Pinpoint the cell where the given text exists, returning its [x, y] midpoint coordinate. 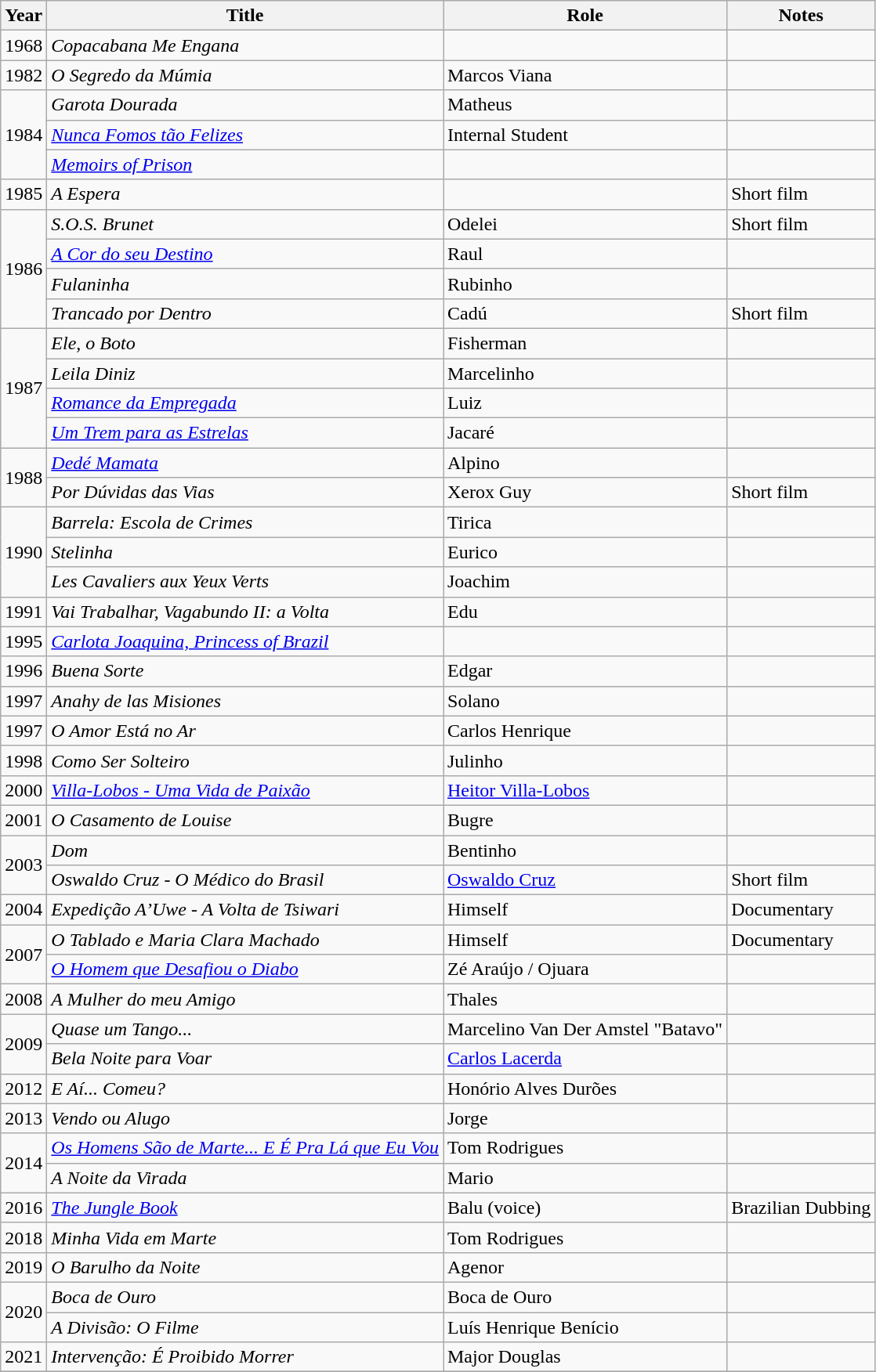
Vendo ou Alugo [245, 1118]
Nunca Fomos tão Felizes [245, 135]
1987 [24, 388]
Xerox Guy [585, 493]
A Divisão: O Filme [245, 1327]
Os Homens São de Marte... E É Pra Lá que Eu Vou [245, 1148]
A Cor do seu Destino [245, 254]
2000 [24, 790]
2008 [24, 999]
Edgar [585, 671]
A Espera [245, 194]
2003 [24, 865]
Role [585, 16]
Year [24, 16]
Vai Trabalhar, Vagabundo II: a Volta [245, 612]
Copacabana Me Engana [245, 45]
Balu (voice) [585, 1208]
Carlota Joaquina, Princess of Brazil [245, 641]
O Tablado e Maria Clara Machado [245, 940]
2007 [24, 955]
Matheus [585, 105]
2014 [24, 1163]
Jacaré [585, 433]
Quase um Tango... [245, 1029]
Zé Araújo / Ojuara [585, 969]
Por Dúvidas das Vias [245, 493]
Bugre [585, 820]
Cadú [585, 313]
1982 [24, 75]
S.O.S. Brunet [245, 224]
2019 [24, 1267]
Leila Diniz [245, 374]
Tirica [585, 522]
Expedição A’Uwe - A Volta de Tsiwari [245, 910]
Thales [585, 999]
2020 [24, 1312]
Stelinha [245, 552]
2001 [24, 820]
Romance da Empregada [245, 403]
O Homem que Desafiou o Diabo [245, 969]
Major Douglas [585, 1357]
Agenor [585, 1267]
Solano [585, 701]
Heitor Villa-Lobos [585, 790]
1996 [24, 671]
1995 [24, 641]
Fulaninha [245, 283]
1984 [24, 135]
Carlos Lacerda [585, 1059]
Dedé Mamata [245, 463]
2021 [24, 1357]
Marcelinho [585, 374]
Fisherman [585, 343]
2012 [24, 1089]
Como Ser Solteiro [245, 760]
Edu [585, 612]
Buena Sorte [245, 671]
Dom [245, 850]
Intervenção: É Proibido Morrer [245, 1357]
A Mulher do meu Amigo [245, 999]
O Barulho da Noite [245, 1267]
Memoirs of Prison [245, 164]
Ele, o Boto [245, 343]
Eurico [585, 552]
Rubinho [585, 283]
O Casamento de Louise [245, 820]
The Jungle Book [245, 1208]
Marcos Viana [585, 75]
1991 [24, 612]
Trancado por Dentro [245, 313]
Oswaldo Cruz [585, 880]
Villa-Lobos - Uma Vida de Paixão [245, 790]
2013 [24, 1118]
Raul [585, 254]
1998 [24, 760]
2018 [24, 1237]
Les Cavaliers aux Yeux Verts [245, 582]
1986 [24, 269]
Luiz [585, 403]
O Segredo da Múmia [245, 75]
Alpino [585, 463]
1968 [24, 45]
Garota Dourada [245, 105]
E Aí... Comeu? [245, 1089]
Internal Student [585, 135]
Notes [801, 16]
Brazilian Dubbing [801, 1208]
Odelei [585, 224]
Oswaldo Cruz - O Médico do Brasil [245, 880]
Barrela: Escola de Crimes [245, 522]
Joachim [585, 582]
Jorge [585, 1118]
Bentinho [585, 850]
Title [245, 16]
Mario [585, 1178]
1988 [24, 478]
Um Trem para as Estrelas [245, 433]
Minha Vida em Marte [245, 1237]
Carlos Henrique [585, 731]
1990 [24, 552]
A Noite da Virada [245, 1178]
2004 [24, 910]
Bela Noite para Voar [245, 1059]
Luís Henrique Benício [585, 1327]
Honório Alves Durões [585, 1089]
Anahy de las Misiones [245, 701]
2009 [24, 1044]
1985 [24, 194]
Marcelino Van Der Amstel "Batavo" [585, 1029]
Julinho [585, 760]
2016 [24, 1208]
O Amor Está no Ar [245, 731]
